Scan for the cell matching the given text and deliver its (X, Y) coordinate at center. 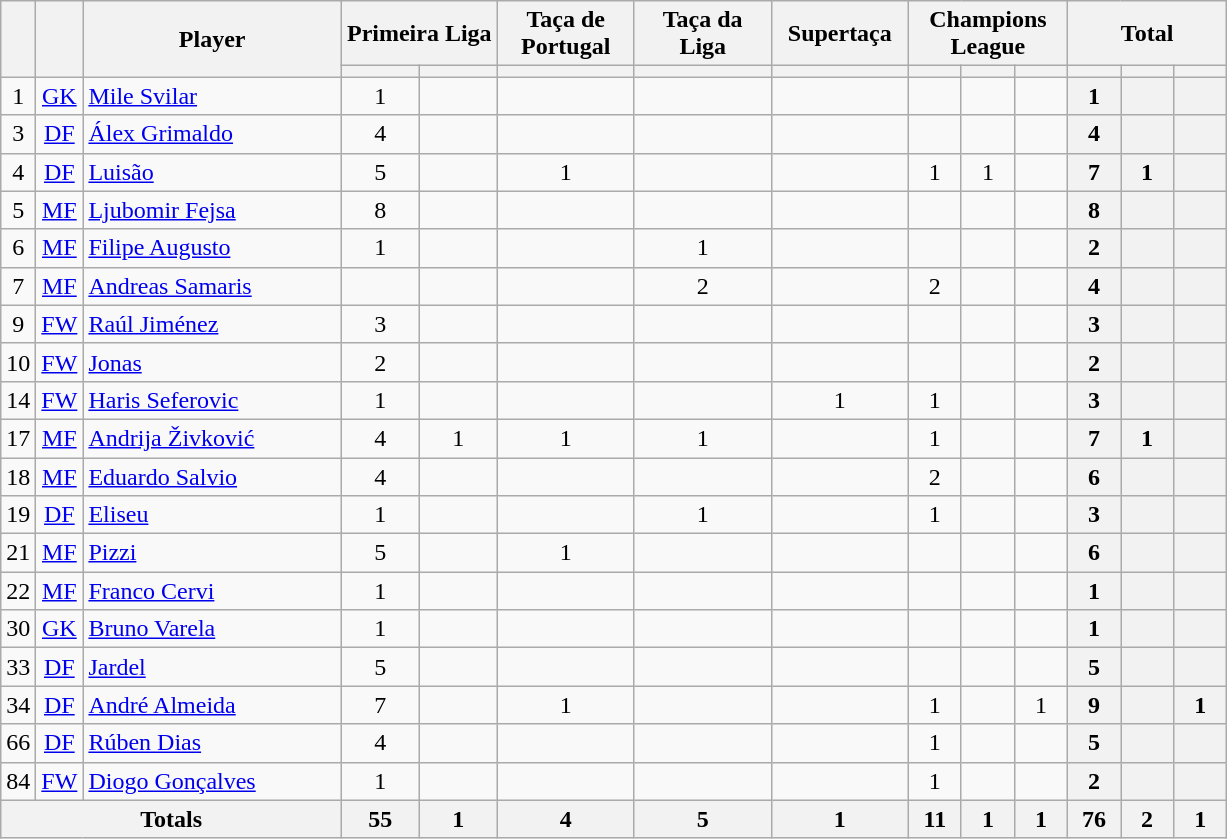
Taça dePortugal (566, 34)
Raúl Jiménez (212, 324)
Andrija Živković (212, 438)
Supertaça (840, 34)
Jonas (212, 362)
10 (18, 362)
Luisão (212, 172)
21 (18, 553)
Haris Seferovic (212, 400)
14 (18, 400)
Totals (172, 819)
30 (18, 629)
Primeira Liga (419, 34)
Taça daLiga (702, 34)
22 (18, 591)
84 (18, 781)
19 (18, 515)
Eliseu (212, 515)
66 (18, 743)
Álex Grimaldo (212, 134)
18 (18, 477)
33 (18, 667)
Franco Cervi (212, 591)
11 (934, 819)
Player (212, 39)
Mile Svilar (212, 96)
Jardel (212, 667)
17 (18, 438)
Bruno Varela (212, 629)
Ljubomir Fejsa (212, 210)
76 (1094, 819)
Pizzi (212, 553)
ChampionsLeague (988, 34)
Rúben Dias (212, 743)
André Almeida (212, 705)
Eduardo Salvio (212, 477)
Filipe Augusto (212, 248)
34 (18, 705)
Diogo Gonçalves (212, 781)
Total (1148, 34)
55 (380, 819)
Andreas Samaris (212, 286)
